Return [X, Y] of the center of cell containing provided text 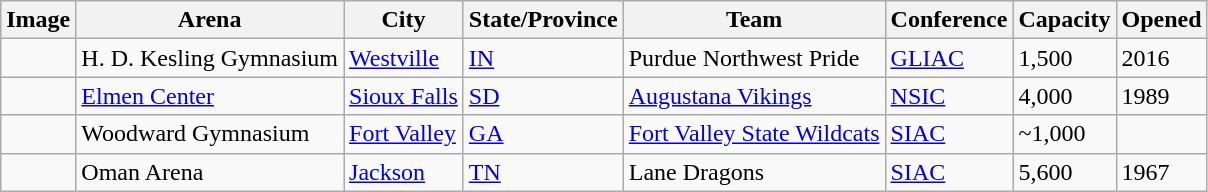
City [404, 20]
Woodward Gymnasium [210, 134]
1,500 [1064, 58]
~1,000 [1064, 134]
GLIAC [949, 58]
2016 [1162, 58]
Purdue Northwest Pride [754, 58]
Jackson [404, 172]
Elmen Center [210, 96]
1989 [1162, 96]
IN [543, 58]
GA [543, 134]
Capacity [1064, 20]
Westville [404, 58]
Fort Valley [404, 134]
Conference [949, 20]
Image [38, 20]
SD [543, 96]
Opened [1162, 20]
5,600 [1064, 172]
State/Province [543, 20]
H. D. Kesling Gymnasium [210, 58]
TN [543, 172]
4,000 [1064, 96]
NSIC [949, 96]
Oman Arena [210, 172]
Augustana Vikings [754, 96]
1967 [1162, 172]
Fort Valley State Wildcats [754, 134]
Team [754, 20]
Arena [210, 20]
Lane Dragons [754, 172]
Sioux Falls [404, 96]
